Determine the (x, y) coordinate at the center of the cell enclosing the given text.  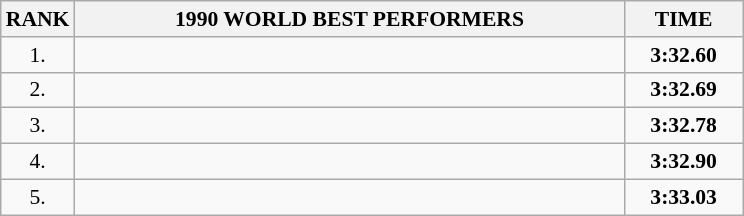
3:33.03 (684, 197)
2. (38, 90)
3:32.69 (684, 90)
TIME (684, 19)
RANK (38, 19)
3. (38, 126)
1. (38, 55)
5. (38, 197)
3:32.90 (684, 162)
3:32.60 (684, 55)
1990 WORLD BEST PERFORMERS (349, 19)
4. (38, 162)
3:32.78 (684, 126)
